Scan for the cell matching the given text and deliver its (X, Y) coordinate at center. 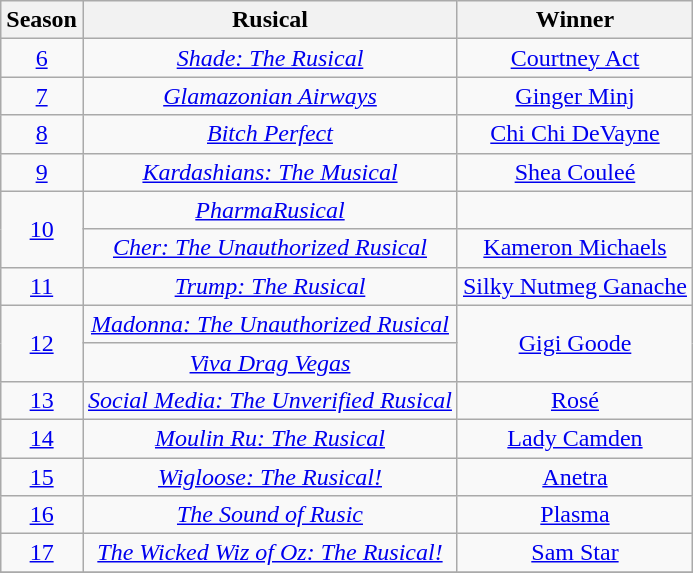
Rosé (574, 400)
12 (42, 343)
Ginger Minj (574, 96)
10 (42, 229)
16 (42, 515)
Season (42, 20)
15 (42, 477)
Lady Camden (574, 438)
Winner (574, 20)
Silky Nutmeg Ganache (574, 286)
Kameron Michaels (574, 248)
Trump: The Rusical (270, 286)
6 (42, 58)
Moulin Ru: The Rusical (270, 438)
Shade: The Rusical (270, 58)
Glamazonian Airways (270, 96)
8 (42, 134)
Kardashians: The Musical (270, 172)
11 (42, 286)
Bitch Perfect (270, 134)
Wigloose: The Rusical! (270, 477)
Courtney Act (574, 58)
17 (42, 553)
Anetra (574, 477)
9 (42, 172)
Viva Drag Vegas (270, 362)
Madonna: The Unauthorized Rusical (270, 324)
7 (42, 96)
Social Media: The Unverified Rusical (270, 400)
The Wicked Wiz of Oz: The Rusical! (270, 553)
14 (42, 438)
Sam Star (574, 553)
Gigi Goode (574, 343)
Rusical (270, 20)
Chi Chi DeVayne (574, 134)
Shea Couleé (574, 172)
13 (42, 400)
Cher: The Unauthorized Rusical (270, 248)
Plasma (574, 515)
The Sound of Rusic (270, 515)
PharmaRusical (270, 210)
